Detect which cell encompasses the target text, then output its (X, Y) center coordinate. 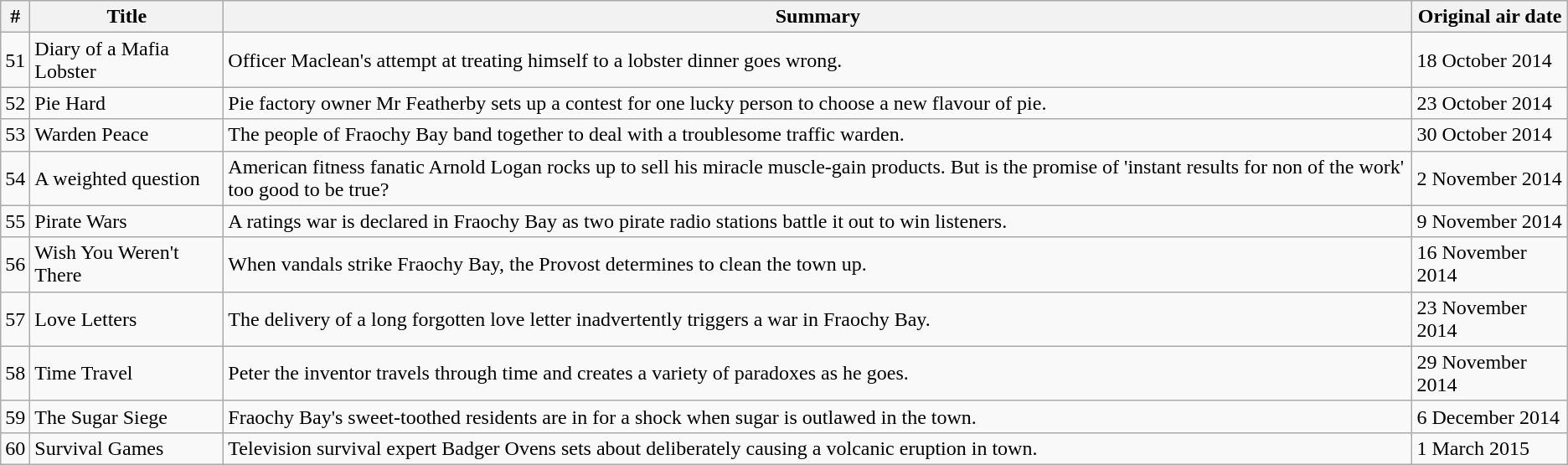
The delivery of a long forgotten love letter inadvertently triggers a war in Fraochy Bay. (818, 318)
Pie factory owner Mr Featherby sets up a contest for one lucky person to choose a new flavour of pie. (818, 103)
# (15, 17)
Summary (818, 17)
54 (15, 178)
When vandals strike Fraochy Bay, the Provost determines to clean the town up. (818, 265)
Peter the inventor travels through time and creates a variety of paradoxes as he goes. (818, 374)
A ratings war is declared in Fraochy Bay as two pirate radio stations battle it out to win listeners. (818, 221)
Time Travel (127, 374)
A weighted question (127, 178)
1 March 2015 (1489, 448)
59 (15, 416)
Original air date (1489, 17)
9 November 2014 (1489, 221)
Wish You Weren't There (127, 265)
Title (127, 17)
Warden Peace (127, 135)
Diary of a Mafia Lobster (127, 60)
6 December 2014 (1489, 416)
57 (15, 318)
58 (15, 374)
The people of Fraochy Bay band together to deal with a troublesome traffic warden. (818, 135)
16 November 2014 (1489, 265)
51 (15, 60)
2 November 2014 (1489, 178)
56 (15, 265)
18 October 2014 (1489, 60)
29 November 2014 (1489, 374)
Fraochy Bay's sweet-toothed residents are in for a shock when sugar is outlawed in the town. (818, 416)
30 October 2014 (1489, 135)
53 (15, 135)
The Sugar Siege (127, 416)
23 November 2014 (1489, 318)
55 (15, 221)
Officer Maclean's attempt at treating himself to a lobster dinner goes wrong. (818, 60)
Television survival expert Badger Ovens sets about deliberately causing a volcanic eruption in town. (818, 448)
52 (15, 103)
Love Letters (127, 318)
60 (15, 448)
Pirate Wars (127, 221)
Survival Games (127, 448)
Pie Hard (127, 103)
23 October 2014 (1489, 103)
